Extract the (x, y) coordinate from the center of the cell holding the provided text.  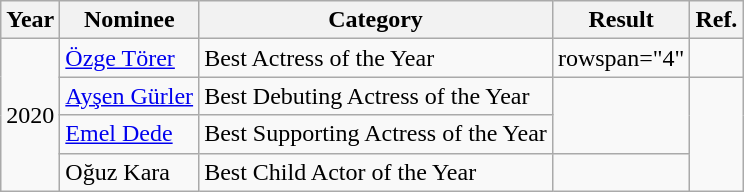
rowspan="4" (621, 58)
Best Actress of the Year (376, 58)
2020 (30, 115)
Ref. (716, 20)
Nominee (130, 20)
Result (621, 20)
Year (30, 20)
Best Child Actor of the Year (376, 172)
Ayşen Gürler (130, 96)
Best Debuting Actress of the Year (376, 96)
Category (376, 20)
Özge Törer (130, 58)
Best Supporting Actress of the Year (376, 134)
Emel Dede (130, 134)
Oğuz Kara (130, 172)
